Scan for the cell matching the given text and deliver its [x, y] coordinate at center. 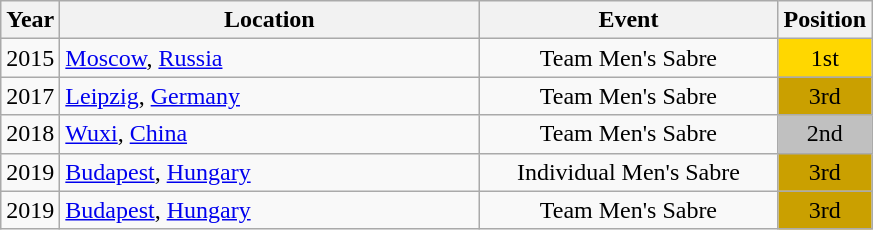
2015 [30, 58]
Position [825, 20]
2nd [825, 134]
Year [30, 20]
Event [628, 20]
Moscow, Russia [270, 58]
2018 [30, 134]
1st [825, 58]
Leipzig, Germany [270, 96]
Location [270, 20]
Wuxi, China [270, 134]
2017 [30, 96]
Individual Men's Sabre [628, 172]
